Scan for the cell matching the given text and deliver its (X, Y) coordinate at center. 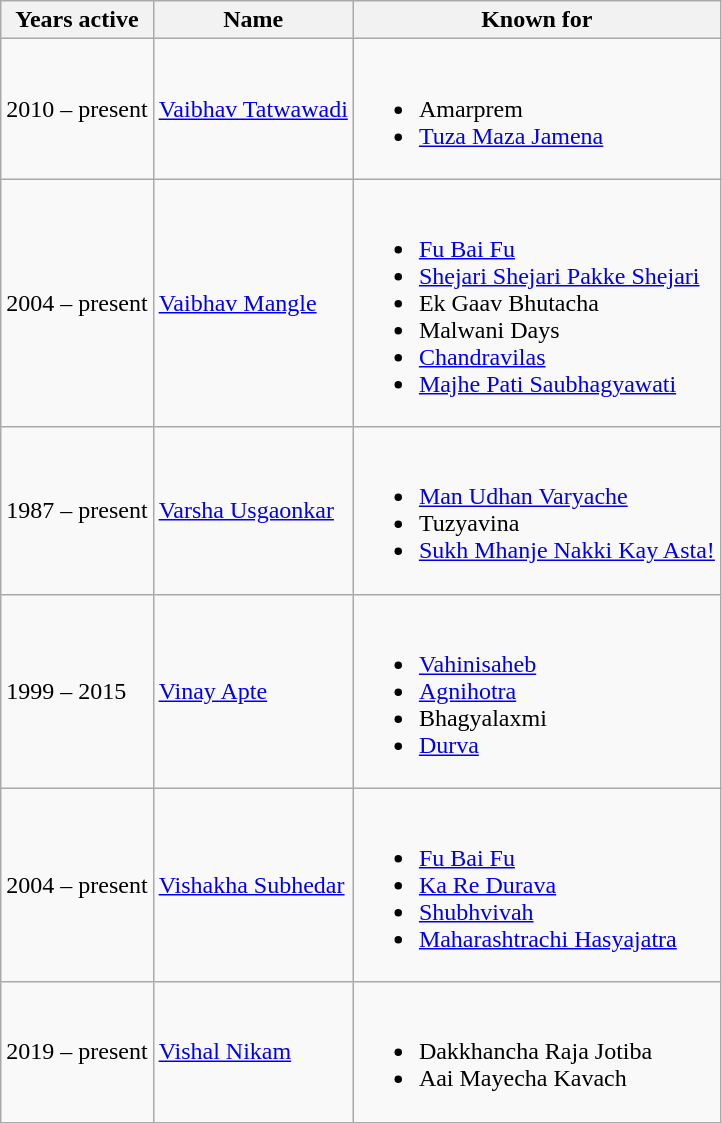
2019 – present (77, 1052)
Vinay Apte (253, 691)
Vaibhav Tatwawadi (253, 109)
Name (253, 20)
Years active (77, 20)
2010 – present (77, 109)
Vishal Nikam (253, 1052)
VahinisahebAgnihotraBhagyalaxmiDurva (536, 691)
Varsha Usgaonkar (253, 510)
Man Udhan VaryacheTuzyavinaSukh Mhanje Nakki Kay Asta! (536, 510)
Dakkhancha Raja JotibaAai Mayecha Kavach (536, 1052)
Known for (536, 20)
1987 – present (77, 510)
1999 – 2015 (77, 691)
Fu Bai FuKa Re DuravaShubhvivahMaharashtrachi Hasyajatra (536, 885)
Vishakha Subhedar (253, 885)
AmarpremTuza Maza Jamena (536, 109)
Vaibhav Mangle (253, 303)
Fu Bai FuShejari Shejari Pakke ShejariEk Gaav BhutachaMalwani DaysChandravilasMajhe Pati Saubhagyawati (536, 303)
